For the text-containing cell, return its midpoint in (X, Y) coordinate format. 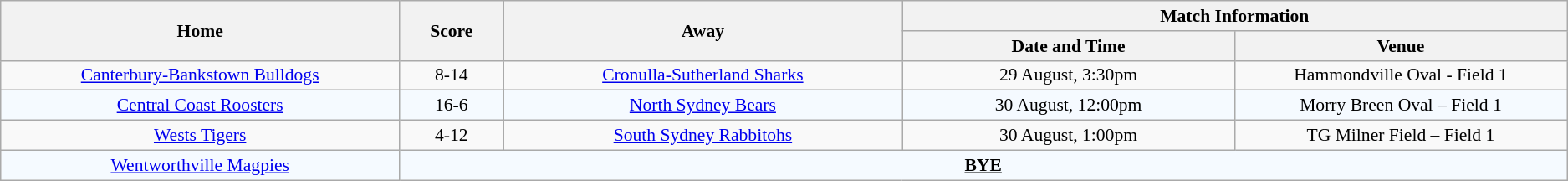
South Sydney Rabbitohs (702, 136)
16-6 (452, 106)
Date and Time (1069, 46)
Morry Breen Oval – Field 1 (1400, 106)
Match Information (1234, 16)
North Sydney Bears (702, 106)
30 August, 1:00pm (1069, 136)
Home (201, 30)
Hammondville Oval - Field 1 (1400, 75)
Away (702, 30)
8-14 (452, 75)
Venue (1400, 46)
4-12 (452, 136)
Wests Tigers (201, 136)
30 August, 12:00pm (1069, 106)
Canterbury-Bankstown Bulldogs (201, 75)
Cronulla-Sutherland Sharks (702, 75)
Wentworthville Magpies (201, 165)
BYE (983, 165)
29 August, 3:30pm (1069, 75)
TG Milner Field – Field 1 (1400, 136)
Central Coast Roosters (201, 106)
Score (452, 30)
